Pinpoint the cell where the given text exists, returning its [x, y] midpoint coordinate. 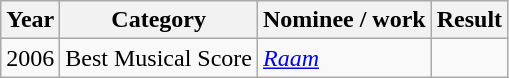
Result [469, 20]
Year [30, 20]
2006 [30, 58]
Raam [345, 58]
Category [159, 20]
Nominee / work [345, 20]
Best Musical Score [159, 58]
